Provide the (x, y) coordinate of the cell's center where the given text is located.  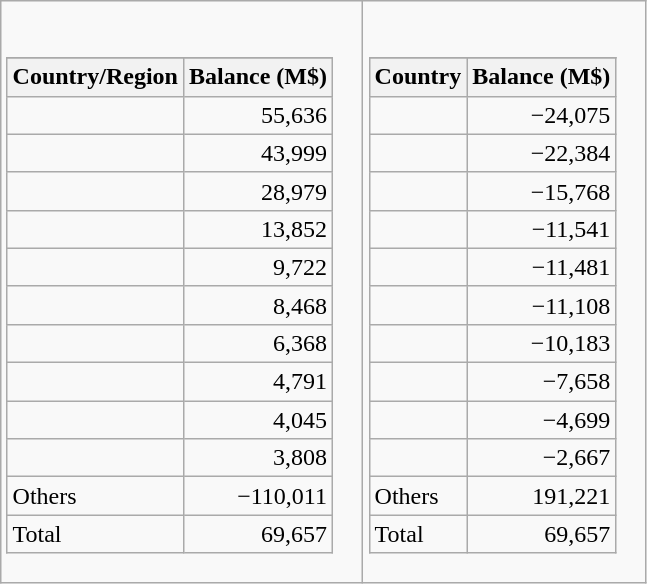
−11,481 (542, 267)
−110,011 (258, 496)
Country/Region (95, 77)
Country (418, 77)
55,636 (258, 115)
−10,183 (542, 343)
6,368 (258, 343)
4,045 (258, 420)
−24,075 (542, 115)
9,722 (258, 267)
−22,384 (542, 153)
191,221 (542, 496)
−4,699 (542, 420)
3,808 (258, 458)
43,999 (258, 153)
8,468 (258, 305)
28,979 (258, 191)
−7,658 (542, 382)
13,852 (258, 229)
−2,667 (542, 458)
Country/Region Balance (M$) 55,636 43,999 28,979 13,852 9,722 8,468 6,368 4,791 4,045 3,808 Others −110,011 Total 69,657 (182, 292)
Country Balance (M$) −24,075 −22,384 −15,768 −11,541 −11,481 −11,108 −10,183 −7,658 −4,699 −2,667 Others 191,221 Total 69,657 (504, 292)
4,791 (258, 382)
−15,768 (542, 191)
−11,541 (542, 229)
−11,108 (542, 305)
